Find where the given text appears and provide that cell's center as [x, y] coordinate. 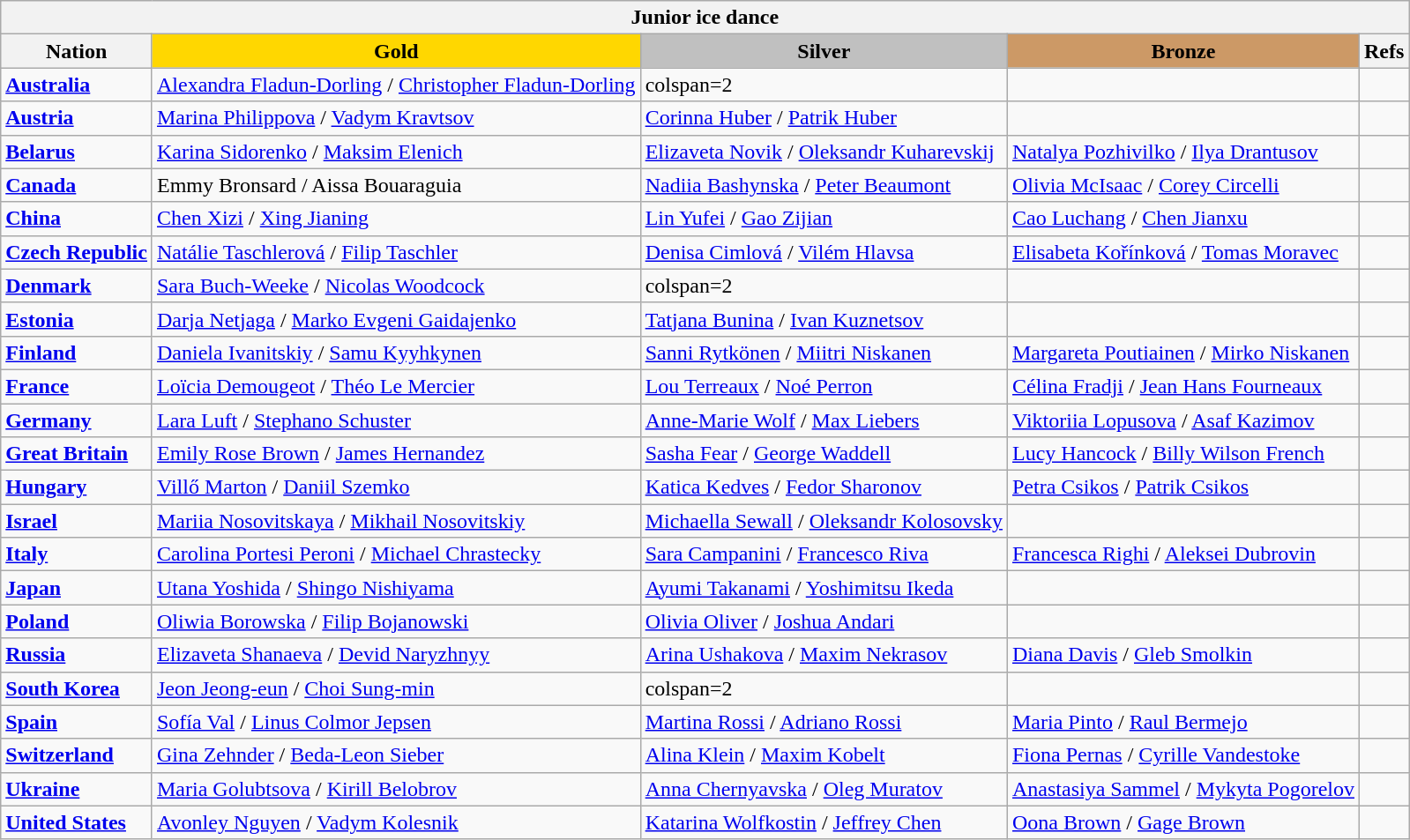
Czech Republic [77, 252]
Denisa Cimlová / Vilém Hlavsa [824, 252]
Sasha Fear / George Waddell [824, 454]
Great Britain [77, 454]
Germany [77, 420]
Sara Campanini / Francesco Riva [824, 554]
Olivia McIsaac / Corey Circelli [1183, 185]
Daniela Ivanitskiy / Samu Kyyhkynen [396, 353]
Israel [77, 521]
Lou Terreaux / Noé Perron [824, 386]
China [77, 219]
Avonley Nguyen / Vadym Kolesnik [396, 822]
Elizaveta Novik / Oleksandr Kuharevskij [824, 152]
Mariia Nosovitskaya / Mikhail Nosovitskiy [396, 521]
Loïcia Demougeot / Théo Le Mercier [396, 386]
Maria Golubtsova / Kirill Belobrov [396, 789]
Lin Yufei / Gao Zijian [824, 219]
Emily Rose Brown / James Hernandez [396, 454]
Karina Sidorenko / Maksim Elenich [396, 152]
Sofía Val / Linus Colmor Jepsen [396, 722]
Finland [77, 353]
Australia [77, 85]
Francesca Righi / Aleksei Dubrovin [1183, 554]
Jeon Jeong-eun / Choi Sung-min [396, 688]
Célina Fradji / Jean Hans Fourneaux [1183, 386]
Villő Marton / Daniil Szemko [396, 487]
Nation [77, 51]
Lara Luft / Stephano Schuster [396, 420]
Diana Davis / Gleb Smolkin [1183, 655]
Silver [824, 51]
Katica Kedves / Fedor Sharonov [824, 487]
Bronze [1183, 51]
Arina Ushakova / Maxim Nekrasov [824, 655]
Russia [77, 655]
Ukraine [77, 789]
Estonia [77, 319]
Martina Rossi / Adriano Rossi [824, 722]
Alina Klein / Maxim Kobelt [824, 755]
Alexandra Fladun-Dorling / Christopher Fladun-Dorling [396, 85]
Gold [396, 51]
Junior ice dance [705, 18]
Belarus [77, 152]
Anastasiya Sammel / Mykyta Pogorelov [1183, 789]
Elisabeta Kořínková / Tomas Moravec [1183, 252]
Oliwia Borowska / Filip Bojanowski [396, 621]
Gina Zehnder / Beda-Leon Sieber [396, 755]
Darja Netjaga / Marko Evgeni Gaidajenko [396, 319]
Canada [77, 185]
Utana Yoshida / Shingo Nishiyama [396, 588]
Petra Csikos / Patrik Csikos [1183, 487]
Carolina Portesi Peroni / Michael Chrastecky [396, 554]
Japan [77, 588]
Italy [77, 554]
Chen Xizi / Xing Jianing [396, 219]
Poland [77, 621]
United States [77, 822]
Elizaveta Shanaeva / Devid Naryzhnyy [396, 655]
Switzerland [77, 755]
Sanni Rytkönen / Miitri Niskanen [824, 353]
Viktoriia Lopusova / Asaf Kazimov [1183, 420]
Sara Buch-Weeke / Nicolas Woodcock [396, 286]
Margareta Poutiainen / Mirko Niskanen [1183, 353]
Refs [1384, 51]
Natalya Pozhivilko / Ilya Drantusov [1183, 152]
Marina Philippova / Vadym Kravtsov [396, 118]
South Korea [77, 688]
Emmy Bronsard / Aissa Bouaraguia [396, 185]
Austria [77, 118]
Natálie Taschlerová / Filip Taschler [396, 252]
France [77, 386]
Fiona Pernas / Cyrille Vandestoke [1183, 755]
Spain [77, 722]
Nadiia Bashynska / Peter Beaumont [824, 185]
Lucy Hancock / Billy Wilson French [1183, 454]
Hungary [77, 487]
Katarina Wolfkostin / Jeffrey Chen [824, 822]
Corinna Huber / Patrik Huber [824, 118]
Cao Luchang / Chen Jianxu [1183, 219]
Tatjana Bunina / Ivan Kuznetsov [824, 319]
Oona Brown / Gage Brown [1183, 822]
Olivia Oliver / Joshua Andari [824, 621]
Ayumi Takanami / Yoshimitsu Ikeda [824, 588]
Anne-Marie Wolf / Max Liebers [824, 420]
Denmark [77, 286]
Michaella Sewall / Oleksandr Kolosovsky [824, 521]
Anna Chernyavska / Oleg Muratov [824, 789]
Maria Pinto / Raul Bermejo [1183, 722]
